Determine the [x, y] coordinate at the center of the cell enclosing the given text.  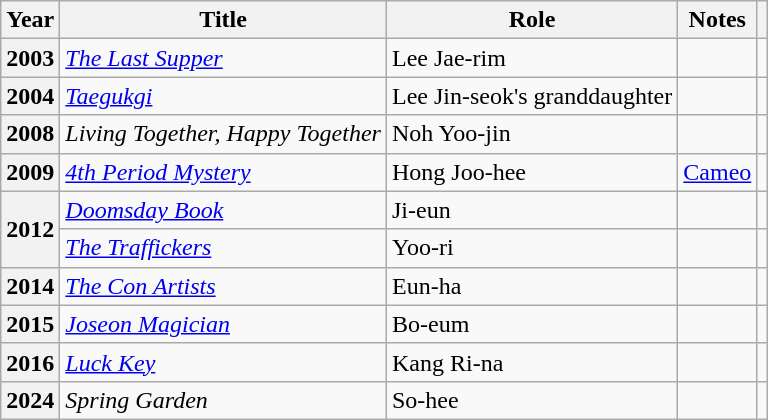
Joseon Magician [224, 324]
Lee Jin-seok's granddaughter [532, 96]
So-hee [532, 400]
Doomsday Book [224, 210]
Hong Joo-hee [532, 172]
4th Period Mystery [224, 172]
2016 [30, 362]
Yoo-ri [532, 248]
Cameo [718, 172]
2009 [30, 172]
Kang Ri-na [532, 362]
Taegukgi [224, 96]
Living Together, Happy Together [224, 134]
The Last Supper [224, 58]
Spring Garden [224, 400]
Luck Key [224, 362]
The Traffickers [224, 248]
Bo-eum [532, 324]
Lee Jae-rim [532, 58]
2015 [30, 324]
Year [30, 20]
2003 [30, 58]
Notes [718, 20]
2004 [30, 96]
2024 [30, 400]
Noh Yoo-jin [532, 134]
2012 [30, 229]
2014 [30, 286]
Role [532, 20]
Title [224, 20]
The Con Artists [224, 286]
Ji-eun [532, 210]
2008 [30, 134]
Eun-ha [532, 286]
